From the cell containing the given text, extract its center point as (x, y) coordinate. 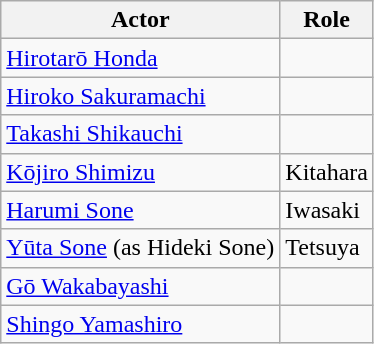
Kōjiro Shimizu (140, 172)
Harumi Sone (140, 210)
Shingo Yamashiro (140, 324)
Tetsuya (327, 248)
Actor (140, 20)
Role (327, 20)
Gō Wakabayashi (140, 286)
Yūta Sone (as Hideki Sone) (140, 248)
Kitahara (327, 172)
Takashi Shikauchi (140, 134)
Iwasaki (327, 210)
Hiroko Sakuramachi (140, 96)
Hirotarō Honda (140, 58)
